Pinpoint the cell where the given text exists, returning its (x, y) midpoint coordinate. 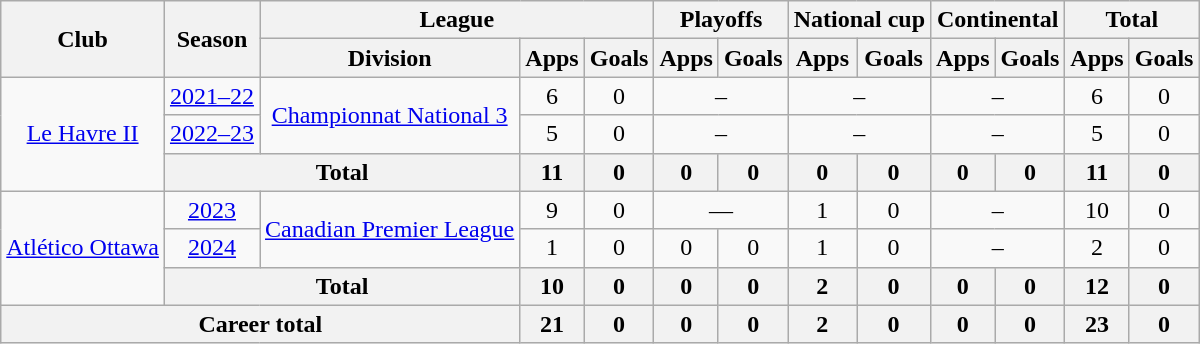
Canadian Premier League (390, 229)
National cup (859, 20)
Atlético Ottawa (83, 248)
12 (1097, 286)
Season (212, 39)
Continental (998, 20)
League (457, 20)
9 (552, 210)
Playoffs (721, 20)
2021–22 (212, 96)
Career total (260, 324)
2023 (212, 210)
Division (390, 58)
2022–23 (212, 134)
23 (1097, 324)
— (721, 210)
Le Havre II (83, 134)
Championnat National 3 (390, 115)
Club (83, 39)
2024 (212, 248)
21 (552, 324)
